Return (x, y) of the center of cell containing provided text 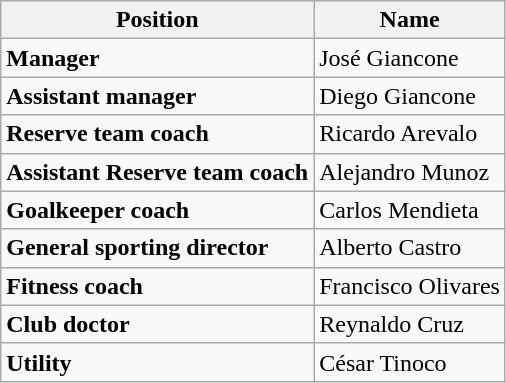
César Tinoco (410, 362)
Club doctor (158, 324)
José Giancone (410, 58)
Assistant Reserve team coach (158, 172)
Alberto Castro (410, 248)
Fitness coach (158, 286)
Manager (158, 58)
Diego Giancone (410, 96)
Carlos Mendieta (410, 210)
Alejandro Munoz (410, 172)
Utility (158, 362)
Francisco Olivares (410, 286)
Assistant manager (158, 96)
General sporting director (158, 248)
Reserve team coach (158, 134)
Reynaldo Cruz (410, 324)
Name (410, 20)
Position (158, 20)
Goalkeeper coach (158, 210)
Ricardo Arevalo (410, 134)
